Locate the cell with the specified text and output its [X, Y] center coordinate. 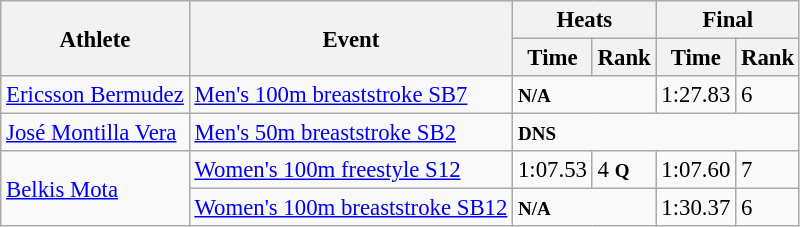
Athlete [95, 38]
7 [768, 170]
4 Q [624, 170]
José Montilla Vera [95, 133]
Final [728, 20]
1:30.37 [696, 208]
Men's 50m breaststroke SB2 [351, 133]
1:07.53 [553, 170]
1:07.60 [696, 170]
Ericsson Bermudez [95, 95]
Men's 100m breaststroke SB7 [351, 95]
Heats [584, 20]
Women's 100m freestyle S12 [351, 170]
Event [351, 38]
Women's 100m breaststroke SB12 [351, 208]
1:27.83 [696, 95]
DNS [656, 133]
Belkis Mota [95, 188]
